Return (x, y) of the center of cell containing provided text 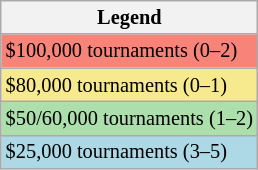
$80,000 tournaments (0–1) (130, 85)
$100,000 tournaments (0–2) (130, 51)
$25,000 tournaments (3–5) (130, 152)
Legend (130, 17)
$50/60,000 tournaments (1–2) (130, 118)
